Return [x, y] of the center of cell containing provided text 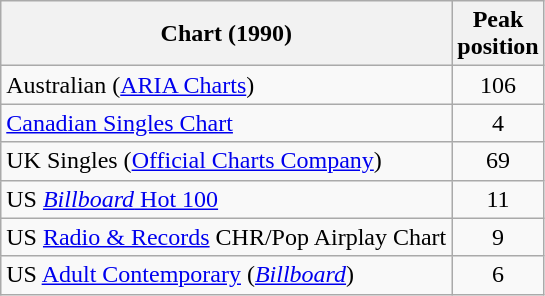
Australian (ARIA Charts) [226, 85]
9 [498, 237]
UK Singles (Official Charts Company) [226, 161]
4 [498, 123]
US Adult Contemporary (Billboard) [226, 275]
6 [498, 275]
Chart (1990) [226, 34]
US Radio & Records CHR/Pop Airplay Chart [226, 237]
Peakposition [498, 34]
Canadian Singles Chart [226, 123]
US Billboard Hot 100 [226, 199]
106 [498, 85]
11 [498, 199]
69 [498, 161]
